Determine the [x, y] coordinate at the center of the cell enclosing the given text.  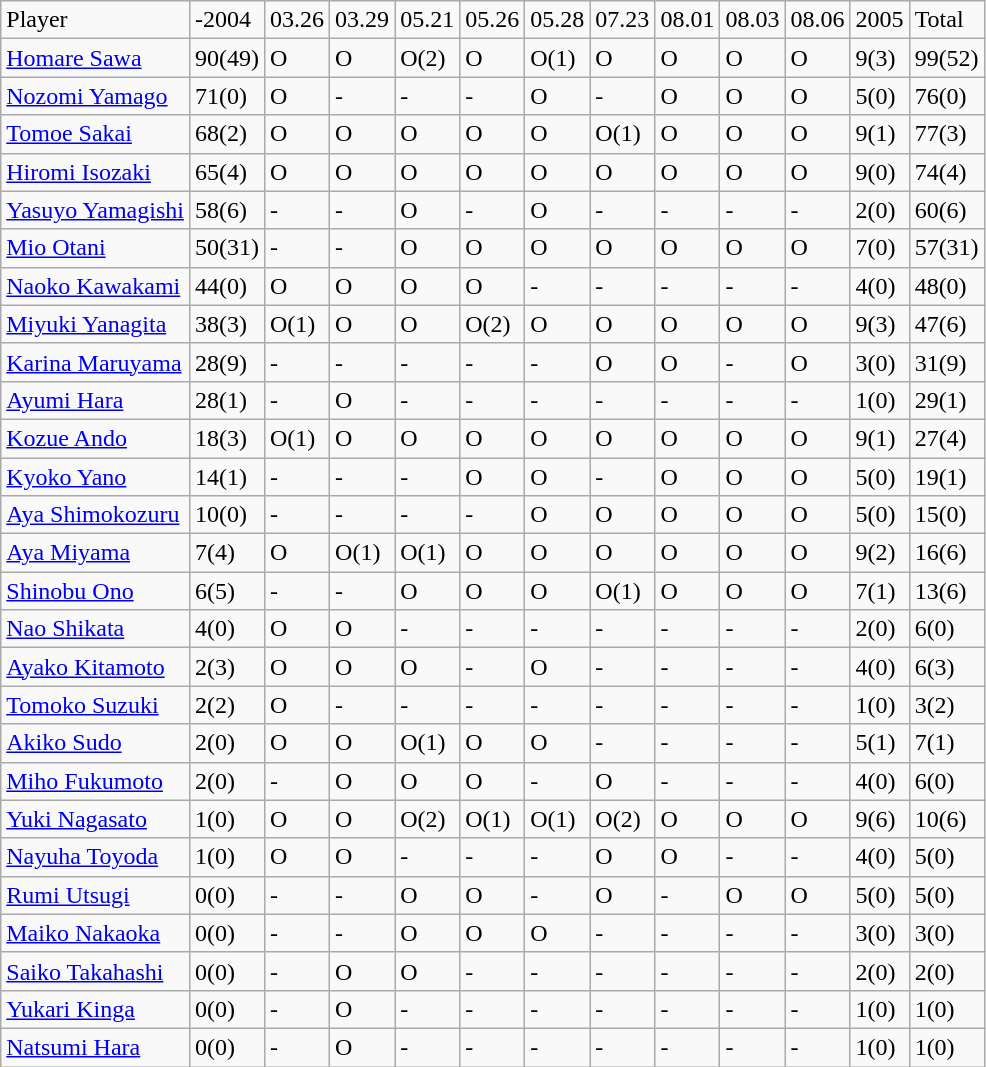
Saiko Takahashi [96, 971]
5(1) [880, 743]
Shinobu Ono [96, 591]
2005 [880, 20]
Hiromi Isozaki [96, 172]
27(4) [946, 438]
16(6) [946, 553]
60(6) [946, 210]
10(0) [226, 515]
57(31) [946, 248]
08.03 [752, 20]
Ayako Kitamoto [96, 667]
2(2) [226, 705]
44(0) [226, 286]
Mio Otani [96, 248]
13(6) [946, 591]
Total [946, 20]
77(3) [946, 134]
08.01 [688, 20]
29(1) [946, 400]
05.26 [492, 20]
Tomoko Suzuki [96, 705]
Naoko Kawakami [96, 286]
6(5) [226, 591]
90(49) [226, 58]
74(4) [946, 172]
Nozomi Yamago [96, 96]
28(1) [226, 400]
68(2) [226, 134]
Nao Shikata [96, 629]
7(0) [880, 248]
9(2) [880, 553]
Homare Sawa [96, 58]
71(0) [226, 96]
Nayuha Toyoda [96, 857]
Yuki Nagasato [96, 819]
-2004 [226, 20]
Kozue Ando [96, 438]
65(4) [226, 172]
Akiko Sudo [96, 743]
05.28 [558, 20]
Aya Miyama [96, 553]
38(3) [226, 324]
31(9) [946, 362]
03.26 [296, 20]
28(9) [226, 362]
08.06 [818, 20]
Aya Shimokozuru [96, 515]
50(31) [226, 248]
Yasuyo Yamagishi [96, 210]
2(3) [226, 667]
9(0) [880, 172]
Rumi Utsugi [96, 895]
48(0) [946, 286]
Yukari Kinga [96, 1009]
Karina Maruyama [96, 362]
47(6) [946, 324]
Miho Fukumoto [96, 781]
03.29 [362, 20]
10(6) [946, 819]
Maiko Nakaoka [96, 933]
Tomoe Sakai [96, 134]
Natsumi Hara [96, 1047]
Player [96, 20]
Miyuki Yanagita [96, 324]
14(1) [226, 477]
7(4) [226, 553]
15(0) [946, 515]
58(6) [226, 210]
19(1) [946, 477]
6(3) [946, 667]
07.23 [622, 20]
18(3) [226, 438]
05.21 [428, 20]
Ayumi Hara [96, 400]
9(6) [880, 819]
99(52) [946, 58]
76(0) [946, 96]
Kyoko Yano [96, 477]
3(2) [946, 705]
